Determine the (X, Y) coordinate at the center of the cell enclosing the given text.  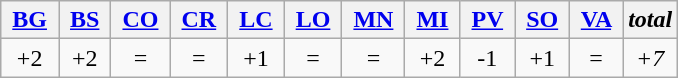
LC (256, 20)
+7 (650, 58)
CO (140, 20)
LO (313, 20)
SO (542, 20)
BS (84, 20)
BG (30, 20)
PV (488, 20)
MN (374, 20)
MI (432, 20)
VA (596, 20)
CR (199, 20)
-1 (488, 58)
total (650, 20)
